Return the [x, y] coordinate for the center point of the cell that contains the specified text.  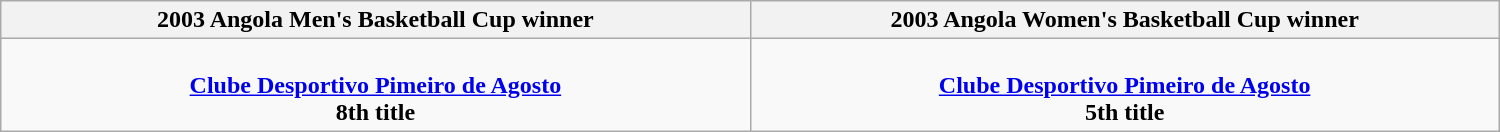
2003 Angola Women's Basketball Cup winner [1124, 20]
2003 Angola Men's Basketball Cup winner [376, 20]
Clube Desportivo Pimeiro de Agosto8th title [376, 85]
Clube Desportivo Pimeiro de Agosto5th title [1124, 85]
